Extract the [X, Y] coordinate from the center of the cell holding the provided text.  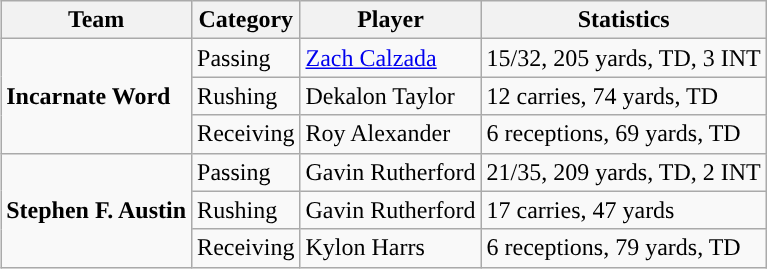
Statistics [624, 20]
Category [246, 20]
Player [390, 20]
Roy Alexander [390, 134]
Kylon Harrs [390, 248]
17 carries, 47 yards [624, 210]
Stephen F. Austin [96, 210]
6 receptions, 79 yards, TD [624, 248]
Team [96, 20]
Dekalon Taylor [390, 96]
21/35, 209 yards, TD, 2 INT [624, 172]
Incarnate Word [96, 96]
15/32, 205 yards, TD, 3 INT [624, 58]
6 receptions, 69 yards, TD [624, 134]
Zach Calzada [390, 58]
12 carries, 74 yards, TD [624, 96]
